Return the [x, y] coordinate for the center point of the cell that contains the specified text.  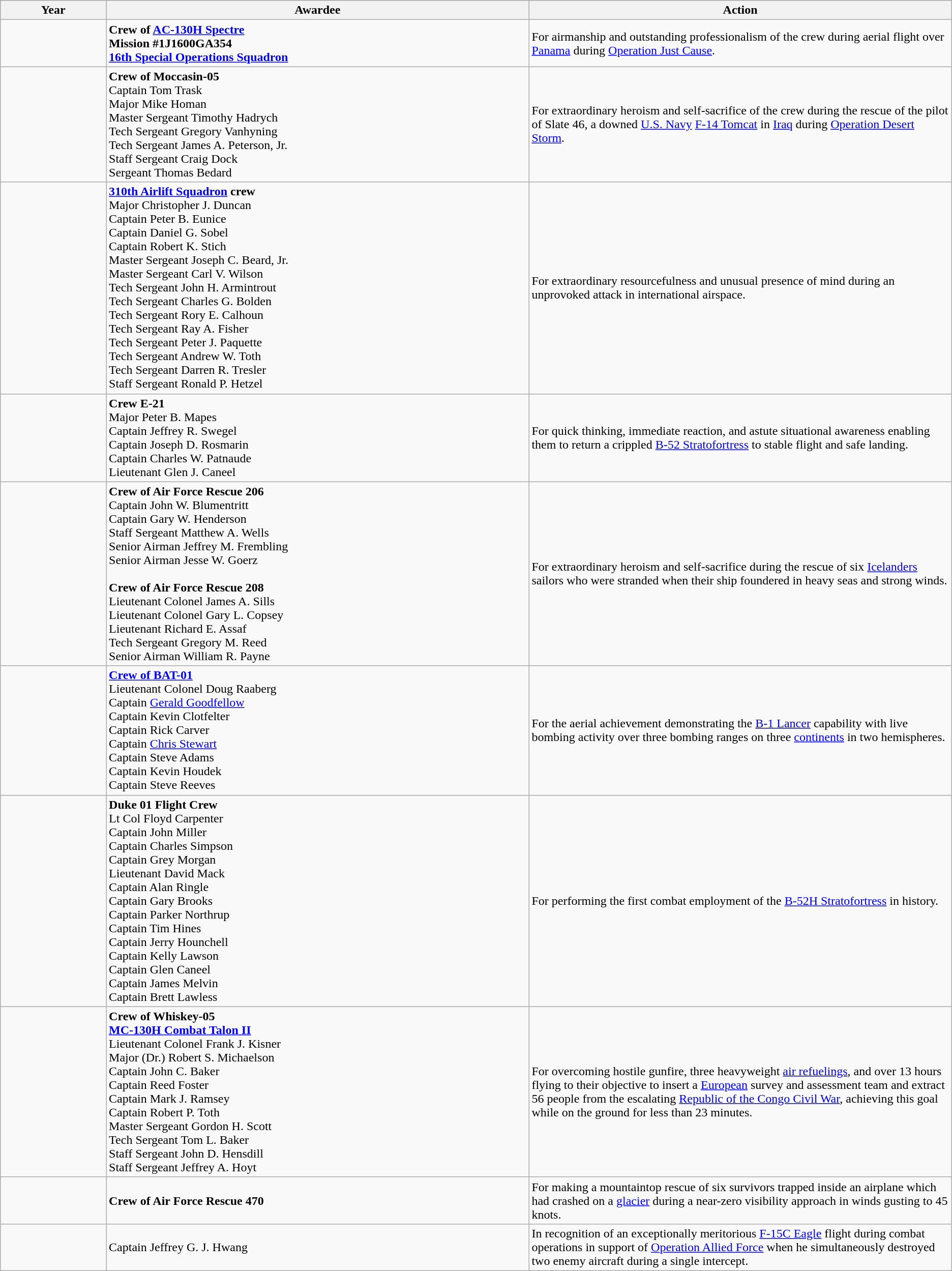
Crew E-21Major Peter B. MapesCaptain Jeffrey R. SwegelCaptain Joseph D. RosmarinCaptain Charles W. PatnaudeLieutenant Glen J. Caneel [317, 437]
Captain Jeffrey G. J. Hwang [317, 1247]
Crew of AC-130H SpectreMission #1J1600GA35416th Special Operations Squadron [317, 43]
For airmanship and outstanding professionalism of the crew during aerial flight over Panama during Operation Just Cause. [740, 43]
Crew of Air Force Rescue 470 [317, 1200]
Awardee [317, 10]
For performing the first combat employment of the B-52H Stratofortress in history. [740, 901]
For extraordinary resourcefulness and unusual presence of mind during an unprovoked attack in international airspace. [740, 288]
Year [53, 10]
Action [740, 10]
